Identify which cell holds the provided text, then report its (x, y) central coordinate. 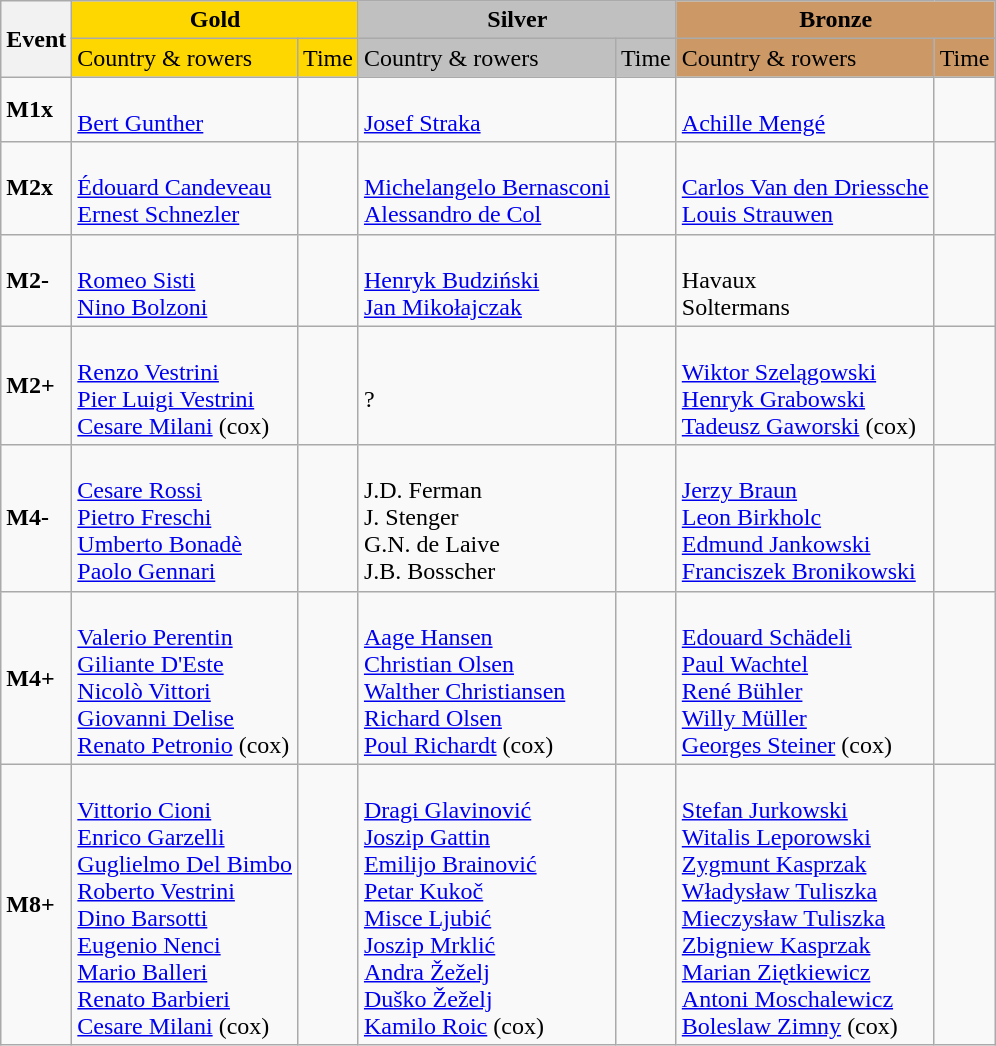
Dragi Glavinović Joszip Gattin Emilijo Brainović Petar Kukoč Misce Ljubić Joszip Mrklić Andra Žeželj Duško Žeželj Kamilo Roic (cox) (486, 904)
M2- (36, 280)
Silver (517, 20)
Edouard Schädeli Paul Wachtel René Bühler Willy Müller Georges Steiner (cox) (805, 678)
Bronze (836, 20)
Romeo Sisti Nino Bolzoni (185, 280)
Carlos Van den Driessche Louis Strauwen (805, 188)
Josef Straka (486, 110)
Vittorio Cioni Enrico Garzelli Guglielmo Del Bimbo Roberto Vestrini Dino Barsotti Eugenio Nenci Mario Balleri Renato Barbieri Cesare Milani (cox) (185, 904)
Henryk Budziński Jan Mikołajczak (486, 280)
Gold (216, 20)
Valerio Perentin Giliante D'Este Nicolò Vittori Giovanni Delise Renato Petronio (cox) (185, 678)
Renzo Vestrini Pier Luigi Vestrini Cesare Milani (cox) (185, 386)
M8+ (36, 904)
M2+ (36, 386)
? (486, 386)
M4- (36, 518)
Achille Mengé (805, 110)
Édouard Candeveau Ernest Schnezler (185, 188)
Aage Hansen Christian Olsen Walther Christiansen Richard Olsen Poul Richardt (cox) (486, 678)
M2x (36, 188)
Jerzy Braun Leon Birkholc Edmund Jankowski Franciszek Bronikowski (805, 518)
Bert Gunther (185, 110)
M4+ (36, 678)
J.D. Ferman J. Stenger G.N. de Laive J.B. Bosscher (486, 518)
Cesare Rossi Pietro Freschi Umberto Bonadè Paolo Gennari (185, 518)
Michelangelo Bernasconi Alessandro de Col (486, 188)
M1x (36, 110)
Event (36, 39)
Wiktor Szelągowski Henryk Grabowski Tadeusz Gaworski (cox) (805, 386)
Havaux Soltermans (805, 280)
